Output the [X, Y] coordinate of the center of the cell containing the given text.  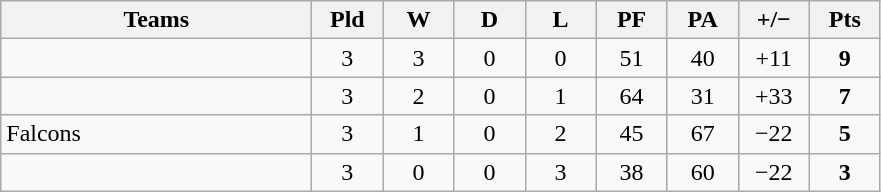
31 [702, 96]
38 [632, 172]
45 [632, 134]
W [418, 20]
7 [844, 96]
64 [632, 96]
9 [844, 58]
5 [844, 134]
40 [702, 58]
67 [702, 134]
+33 [774, 96]
L [560, 20]
PA [702, 20]
PF [632, 20]
+11 [774, 58]
Pld [348, 20]
Pts [844, 20]
51 [632, 58]
Falcons [156, 134]
Teams [156, 20]
60 [702, 172]
+/− [774, 20]
D [490, 20]
